Capture the cell that displays the provided text and extract its [x, y] central coordinate. 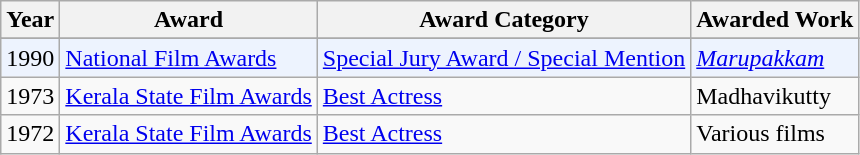
Special Jury Award / Special Mention [504, 58]
Marupakkam [775, 58]
Awarded Work [775, 20]
Various films [775, 134]
Award Category [504, 20]
1973 [30, 96]
Madhavikutty [775, 96]
Award [188, 20]
Year [30, 20]
1972 [30, 134]
1990 [30, 58]
National Film Awards [188, 58]
